Search for the cell housing the specified text and yield its (x, y) center coordinate. 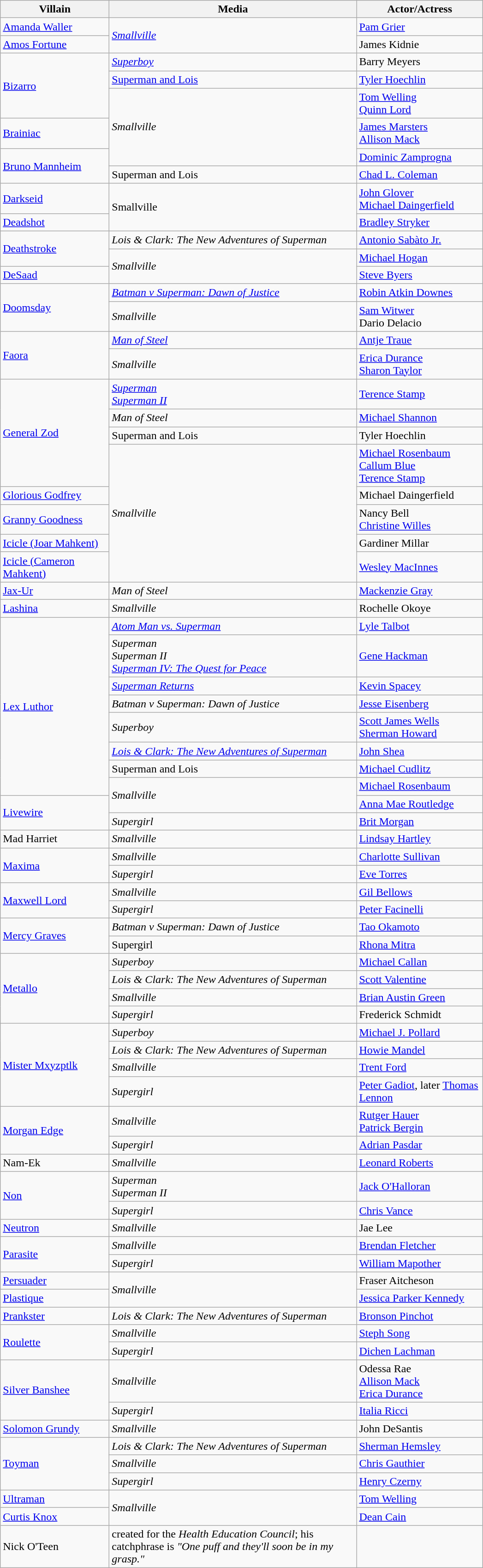
Howie Mandel (420, 1050)
Pam Grier (420, 27)
Tao Okamoto (420, 927)
Brian Austin Green (420, 997)
Non (55, 1195)
James Kidnie (420, 44)
Parasite (55, 1254)
Mackenzie Gray (420, 591)
created for the Health Education Council; his catchphrase is "One puff and they'll soon be in my grasp." (233, 1546)
Chad L. Coleman (420, 175)
Rochelle Okoye (420, 608)
General Zod (55, 433)
Charlotte Sullivan (420, 856)
Silver Banshee (55, 1390)
Bruno Mannheim (55, 166)
Anna Mae Routledge (420, 804)
Kevin Spacey (420, 686)
Michael Daingerfield (420, 495)
Mister Mxyzptlk (55, 1065)
Chris Vance (420, 1210)
Glorious Godfrey (55, 495)
Metallo (55, 989)
Nam-Ek (55, 1163)
Media (233, 9)
Michael Shannon (420, 418)
Livewire (55, 813)
Deathstroke (55, 248)
Dean Cain (420, 1516)
Superman Returns (233, 686)
Amanda Waller (55, 27)
Lindsay Hartley (420, 839)
Rhona Mitra (420, 944)
Brit Morgan (420, 821)
Amos Fortune (55, 44)
Barry Meyers (420, 62)
Jax-Ur (55, 591)
Rutger HauerPatrick Bergin (420, 1121)
Jae Lee (420, 1228)
Curtis Knox (55, 1516)
Scott James WellsSherman Howard (420, 728)
Faora (55, 356)
Lyle Talbot (420, 626)
Darkseid (55, 199)
Adrian Pasdar (420, 1145)
Odessa RaeAllison MackErica Durance (420, 1381)
Prankster (55, 1316)
Michael Rosenbaum (420, 786)
Icicle (Cameron Mahkent) (55, 567)
Michael Cudlitz (420, 769)
Jesse Eisenberg (420, 704)
Brendan Fletcher (420, 1245)
John Glover Michael Daingerfield (420, 199)
Dominic Zamprogna (420, 157)
Lashina (55, 608)
Chris Gauthier (420, 1464)
Sherman Hemsley (420, 1446)
Actor/Actress (420, 9)
Nancy BellChristine Willes (420, 519)
Michael RosenbaumCallum BlueTerence Stamp (420, 465)
Lex Luthor (55, 706)
Morgan Edge (55, 1130)
Gardiner Millar (420, 543)
Dichen Lachman (420, 1351)
Ultraman (55, 1499)
Bradley Stryker (420, 222)
Atom Man vs. Superman (233, 626)
Doomsday (55, 308)
Antonio Sabàto Jr. (420, 240)
Mercy Graves (55, 935)
Henry Czerny (420, 1481)
Terence Stamp (420, 394)
Jack O'Halloran (420, 1187)
Neutron (55, 1228)
Persuader (55, 1281)
James MarstersAllison Mack (420, 133)
Frederick Schmidt (420, 1015)
Italia Ricci (420, 1411)
Steph Song (420, 1333)
Maxima (55, 865)
Michael Hogan (420, 257)
Plastique (55, 1298)
Eve Torres (420, 874)
Brainiac (55, 133)
Nick O'Teen (55, 1546)
Tom WellingQuinn Lord (420, 103)
Granny Goodness (55, 519)
Michael Callan (420, 962)
Peter Facinelli (420, 909)
Gil Bellows (420, 892)
Fraser Aitcheson (420, 1281)
Erica DuranceSharon Taylor (420, 364)
Steve Byers (420, 275)
Villain (55, 9)
Antje Traue (420, 340)
DeSaad (55, 275)
Michael J. Pollard (420, 1032)
William Mapother (420, 1263)
John DeSantis (420, 1429)
Sam WitwerDario Delacio (420, 317)
Roulette (55, 1342)
Solomon Grundy (55, 1429)
Maxwell Lord (55, 900)
Trent Ford (420, 1067)
Leonard Roberts (420, 1163)
John Shea (420, 751)
Robin Atkin Downes (420, 293)
Deadshot (55, 222)
Peter Gadiot, later Thomas Lennon (420, 1092)
Jessica Parker Kennedy (420, 1298)
Bizarro (55, 86)
Toyman (55, 1464)
Tom Welling (420, 1499)
Icicle (Joar Mahkent) (55, 543)
Scott Valentine (420, 980)
Gene Hackman (420, 656)
Bronson Pinchot (420, 1316)
Wesley MacInnes (420, 567)
Mad Harriet (55, 839)
SupermanSuperman IISuperman IV: The Quest for Peace (233, 656)
